Return (X, Y) of the center of cell containing provided text 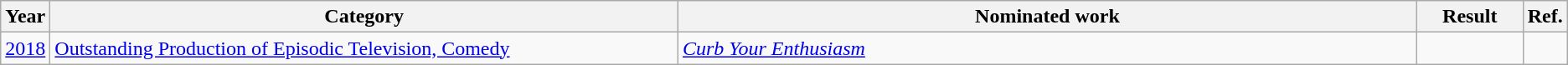
Ref. (1545, 17)
Year (25, 17)
Category (364, 17)
Curb Your Enthusiasm (1047, 48)
2018 (25, 48)
Result (1469, 17)
Outstanding Production of Episodic Television, Comedy (364, 48)
Nominated work (1047, 17)
